Search for the cell housing the specified text and yield its [x, y] center coordinate. 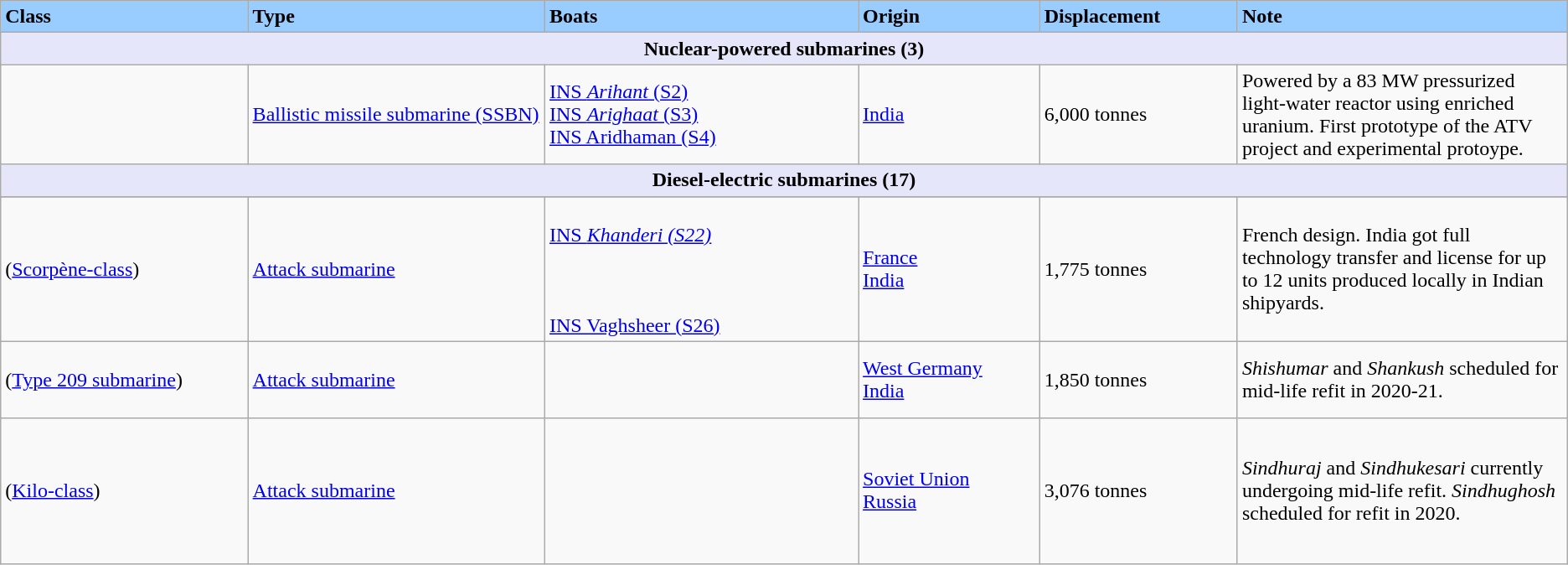
Boats [701, 17]
Displacement [1138, 17]
Soviet Union Russia [950, 491]
Sindhuraj and Sindhukesari currently undergoing mid-life refit. Sindhughosh scheduled for refit in 2020. [1402, 491]
3,076 tonnes [1138, 491]
(Kilo-class) [124, 491]
Diesel-electric submarines (17) [784, 180]
1,775 tonnes [1138, 268]
Ballistic missile submarine (SSBN) [396, 114]
Class [124, 17]
INS Arihant (S2)INS Arighaat (S3)INS Aridhaman (S4) [701, 114]
(Scorpène-class) [124, 268]
1,850 tonnes [1138, 380]
France India [950, 268]
(Type 209 submarine) [124, 380]
INS Khanderi (S22)INS Vaghsheer (S26) [701, 268]
Powered by a 83 MW pressurized light-water reactor using enriched uranium. First prototype of the ATV project and experimental protoype. [1402, 114]
West Germany India [950, 380]
French design. India got full technology transfer and license for up to 12 units produced locally in Indian shipyards. [1402, 268]
Note [1402, 17]
India [950, 114]
Origin [950, 17]
Type [396, 17]
Nuclear-powered submarines (3) [784, 49]
Shishumar and Shankush scheduled for mid-life refit in 2020-21. [1402, 380]
6,000 tonnes [1138, 114]
